Return [X, Y] of the center of cell containing provided text 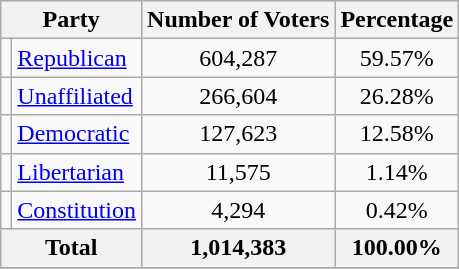
100.00% [397, 248]
59.57% [397, 58]
12.58% [397, 134]
26.28% [397, 96]
266,604 [238, 96]
127,623 [238, 134]
4,294 [238, 210]
0.42% [397, 210]
Total [72, 248]
1,014,383 [238, 248]
604,287 [238, 58]
Libertarian [77, 172]
1.14% [397, 172]
Number of Voters [238, 20]
11,575 [238, 172]
Percentage [397, 20]
Unaffiliated [77, 96]
Constitution [77, 210]
Party [72, 20]
Democratic [77, 134]
Republican [77, 58]
